Capture the cell that displays the provided text and extract its (x, y) central coordinate. 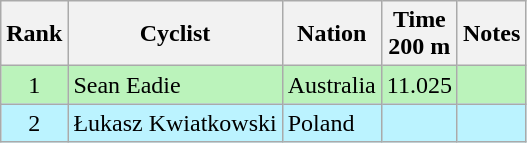
Cyclist (175, 34)
Nation (332, 34)
2 (34, 123)
Łukasz Kwiatkowski (175, 123)
Sean Eadie (175, 85)
Poland (332, 123)
Rank (34, 34)
Australia (332, 85)
Notes (491, 34)
11.025 (419, 85)
1 (34, 85)
Time200 m (419, 34)
